From the cell containing the given text, extract its center point as (X, Y) coordinate. 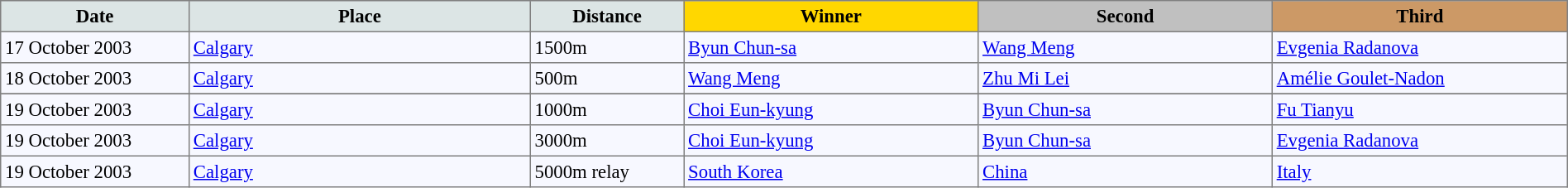
Winner (831, 17)
Zhu Mi Lei (1126, 79)
Third (1419, 17)
China (1126, 171)
Place (361, 17)
Amélie Goulet-Nadon (1419, 79)
3000m (607, 141)
1500m (607, 47)
Distance (607, 17)
18 October 2003 (95, 79)
Italy (1419, 171)
Fu Tianyu (1419, 109)
17 October 2003 (95, 47)
500m (607, 79)
5000m relay (607, 171)
1000m (607, 109)
Second (1126, 17)
Date (95, 17)
South Korea (831, 171)
